Identify which cell holds the provided text, then report its (x, y) central coordinate. 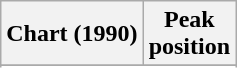
Peakposition (189, 34)
Chart (1990) (72, 34)
